Provide the (X, Y) coordinate of the cell's center where the given text is located.  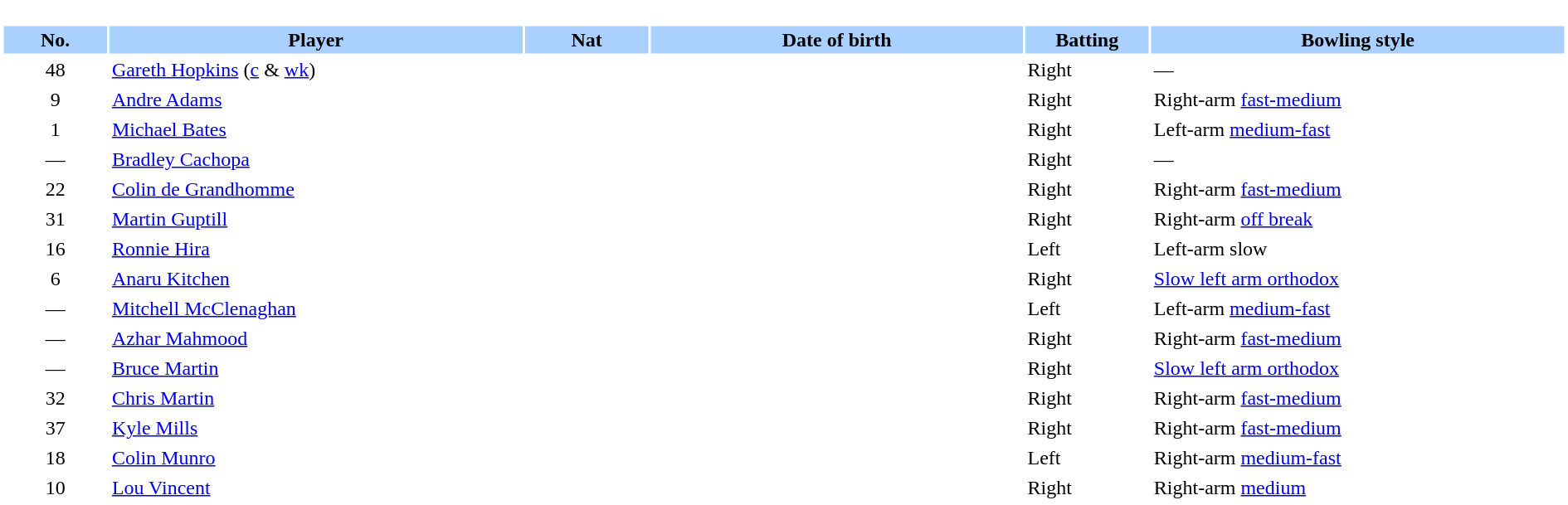
16 (55, 249)
1 (55, 129)
9 (55, 100)
Anaru Kitchen (316, 279)
Ronnie Hira (316, 249)
Bradley Cachopa (316, 159)
Michael Bates (316, 129)
22 (55, 189)
32 (55, 398)
31 (55, 219)
Player (316, 40)
Lou Vincent (316, 488)
Chris Martin (316, 398)
Left-arm slow (1358, 249)
Martin Guptill (316, 219)
Right-arm medium (1358, 488)
10 (55, 488)
Colin de Grandhomme (316, 189)
Mitchell McClenaghan (316, 308)
Bruce Martin (316, 368)
Batting (1087, 40)
37 (55, 428)
Nat (586, 40)
Colin Munro (316, 458)
No. (55, 40)
6 (55, 279)
Right-arm off break (1358, 219)
Date of birth (837, 40)
Gareth Hopkins (c & wk) (316, 70)
Andre Adams (316, 100)
Kyle Mills (316, 428)
18 (55, 458)
48 (55, 70)
Right-arm medium-fast (1358, 458)
Azhar Mahmood (316, 338)
Bowling style (1358, 40)
